Extract the (x, y) coordinate from the center of the cell holding the provided text.  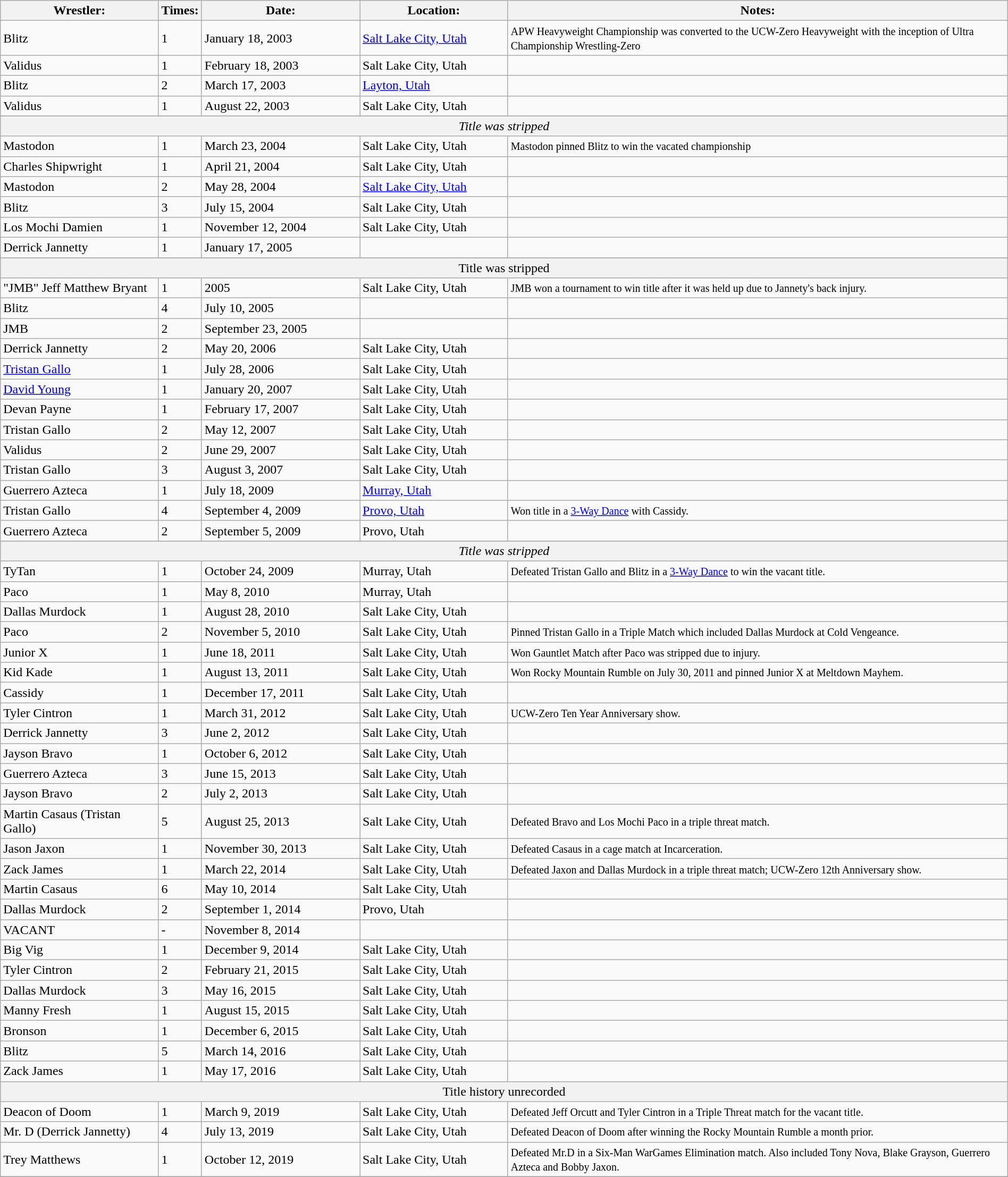
April 21, 2004 (281, 166)
Defeated Jeff Orcutt and Tyler Cintron in a Triple Threat match for the vacant title. (758, 1112)
May 12, 2007 (281, 430)
Wrestler: (80, 11)
August 25, 2013 (281, 821)
Won Rocky Mountain Rumble on July 30, 2011 and pinned Junior X at Meltdown Mayhem. (758, 672)
July 2, 2013 (281, 794)
October 12, 2019 (281, 1159)
Defeated Bravo and Los Mochi Paco in a triple threat match. (758, 821)
Manny Fresh (80, 1011)
March 31, 2012 (281, 713)
January 18, 2003 (281, 38)
Cassidy (80, 693)
December 9, 2014 (281, 950)
Title history unrecorded (504, 1091)
July 18, 2009 (281, 490)
Won Gauntlet Match after Paco was stripped due to injury. (758, 652)
2005 (281, 288)
VACANT (80, 930)
June 29, 2007 (281, 450)
September 5, 2009 (281, 531)
Layton, Utah (434, 86)
Defeated Deacon of Doom after winning the Rocky Mountain Rumble a month prior. (758, 1132)
February 18, 2003 (281, 65)
Jason Jaxon (80, 848)
May 16, 2015 (281, 990)
July 13, 2019 (281, 1132)
May 20, 2006 (281, 349)
July 28, 2006 (281, 369)
Los Mochi Damien (80, 227)
November 30, 2013 (281, 848)
May 17, 2016 (281, 1071)
Bronson (80, 1031)
Trey Matthews (80, 1159)
January 17, 2005 (281, 247)
TyTan (80, 571)
August 15, 2015 (281, 1011)
David Young (80, 389)
Defeated Casaus in a cage match at Incarceration. (758, 848)
"JMB" Jeff Matthew Bryant (80, 288)
6 (180, 889)
September 23, 2005 (281, 329)
June 18, 2011 (281, 652)
JMB won a tournament to win title after it was held up due to Jannety's back injury. (758, 288)
February 17, 2007 (281, 409)
March 17, 2003 (281, 86)
November 8, 2014 (281, 930)
Defeated Jaxon and Dallas Murdock in a triple threat match; UCW-Zero 12th Anniversary show. (758, 869)
July 10, 2005 (281, 308)
APW Heavyweight Championship was converted to the UCW-Zero Heavyweight with the inception of Ultra Championship Wrestling-Zero (758, 38)
Martin Casaus (Tristan Gallo) (80, 821)
August 28, 2010 (281, 612)
January 20, 2007 (281, 389)
Mr. D (Derrick Jannetty) (80, 1132)
Martin Casaus (80, 889)
UCW-Zero Ten Year Anniversary show. (758, 713)
Big Vig (80, 950)
August 3, 2007 (281, 470)
Date: (281, 11)
Junior X (80, 652)
Won title in a 3-Way Dance with Cassidy. (758, 510)
May 10, 2014 (281, 889)
Pinned Tristan Gallo in a Triple Match which included Dallas Murdock at Cold Vengeance. (758, 632)
Times: (180, 11)
- (180, 930)
March 22, 2014 (281, 869)
November 12, 2004 (281, 227)
JMB (80, 329)
Devan Payne (80, 409)
Location: (434, 11)
Defeated Mr.D in a Six-Man WarGames Elimination match. Also included Tony Nova, Blake Grayson, Guerrero Azteca and Bobby Jaxon. (758, 1159)
August 22, 2003 (281, 106)
Mastodon pinned Blitz to win the vacated championship (758, 146)
May 28, 2004 (281, 187)
November 5, 2010 (281, 632)
June 15, 2013 (281, 774)
May 8, 2010 (281, 592)
Kid Kade (80, 672)
December 17, 2011 (281, 693)
August 13, 2011 (281, 672)
October 6, 2012 (281, 753)
Defeated Tristan Gallo and Blitz in a 3-Way Dance to win the vacant title. (758, 571)
December 6, 2015 (281, 1031)
September 1, 2014 (281, 909)
Deacon of Doom (80, 1112)
October 24, 2009 (281, 571)
Notes: (758, 11)
February 21, 2015 (281, 970)
March 9, 2019 (281, 1112)
March 23, 2004 (281, 146)
July 15, 2004 (281, 207)
June 2, 2012 (281, 733)
September 4, 2009 (281, 510)
Charles Shipwright (80, 166)
March 14, 2016 (281, 1051)
